Identify which cell holds the provided text, then report its [x, y] central coordinate. 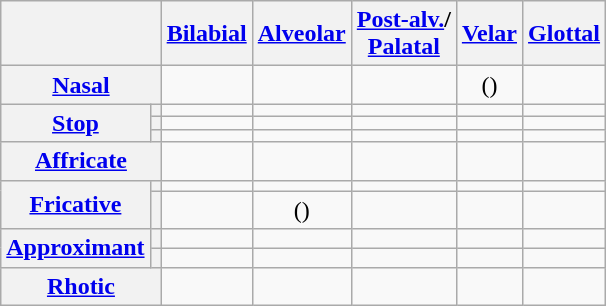
Alveolar [302, 34]
Stop [76, 123]
Fricative [76, 204]
Velar [489, 34]
Affricate [81, 161]
Nasal [81, 85]
Bilabial [206, 34]
Approximant [76, 248]
Glottal [564, 34]
Rhotic [81, 286]
Post-alv./Palatal [404, 34]
